Return the (x, y) coordinate for the center point of the cell that contains the specified text.  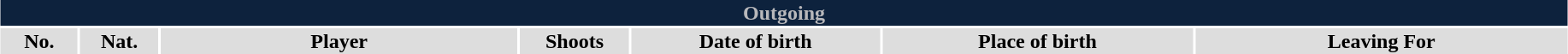
Place of birth (1038, 41)
Player (339, 41)
Outgoing (783, 13)
Shoots (575, 41)
Leaving For (1382, 41)
Date of birth (755, 41)
Nat. (120, 41)
No. (39, 41)
